Identify which cell holds the provided text, then report its (X, Y) central coordinate. 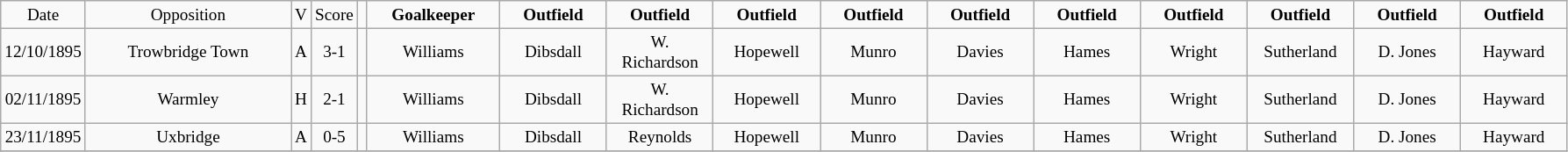
12/10/1895 (44, 52)
3-1 (335, 52)
Trowbridge Town (188, 52)
Warmley (188, 99)
23/11/1895 (44, 137)
Uxbridge (188, 137)
Goalkeeper (433, 15)
Score (335, 15)
0-5 (335, 137)
V (302, 15)
Reynolds (660, 137)
H (302, 99)
Opposition (188, 15)
2-1 (335, 99)
Date (44, 15)
02/11/1895 (44, 99)
